Return [x, y] of the center of cell containing provided text 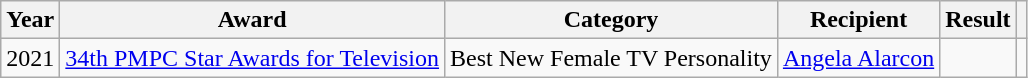
Recipient [858, 20]
Best New Female TV Personality [612, 58]
2021 [30, 58]
34th PMPC Star Awards for Television [252, 58]
Angela Alarcon [858, 58]
Award [252, 20]
Category [612, 20]
Result [978, 20]
Year [30, 20]
